Return (x, y) of the center of cell containing provided text 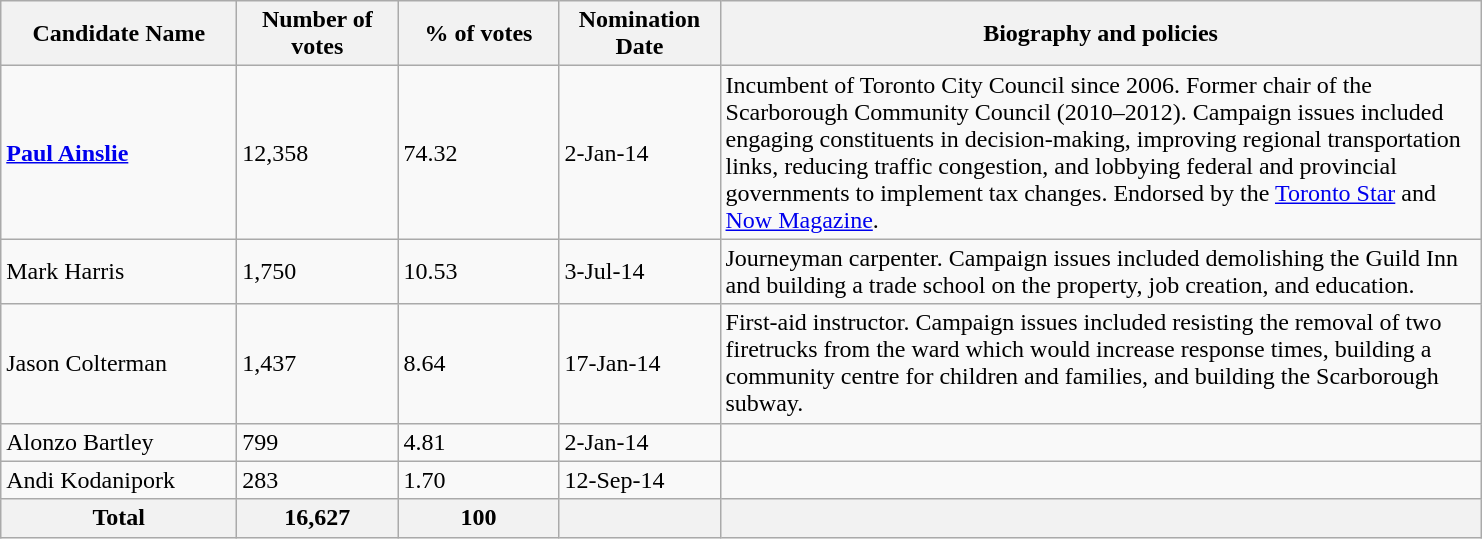
12-Sep-14 (640, 480)
Journeyman carpenter. Campaign issues included demolishing the Guild Inn and building a trade school on the property, job creation, and education. (1100, 272)
Number of votes (318, 34)
16,627 (318, 518)
10.53 (478, 272)
Paul Ainslie (119, 152)
1,437 (318, 364)
Andi Kodanipork (119, 480)
8.64 (478, 364)
1.70 (478, 480)
4.81 (478, 442)
Biography and policies (1100, 34)
1,750 (318, 272)
100 (478, 518)
Mark Harris (119, 272)
17-Jan-14 (640, 364)
Jason Colterman (119, 364)
Nomination Date (640, 34)
12,358 (318, 152)
799 (318, 442)
283 (318, 480)
3-Jul-14 (640, 272)
% of votes (478, 34)
Alonzo Bartley (119, 442)
74.32 (478, 152)
Total (119, 518)
Candidate Name (119, 34)
